Scan for the cell matching the given text and deliver its [x, y] coordinate at center. 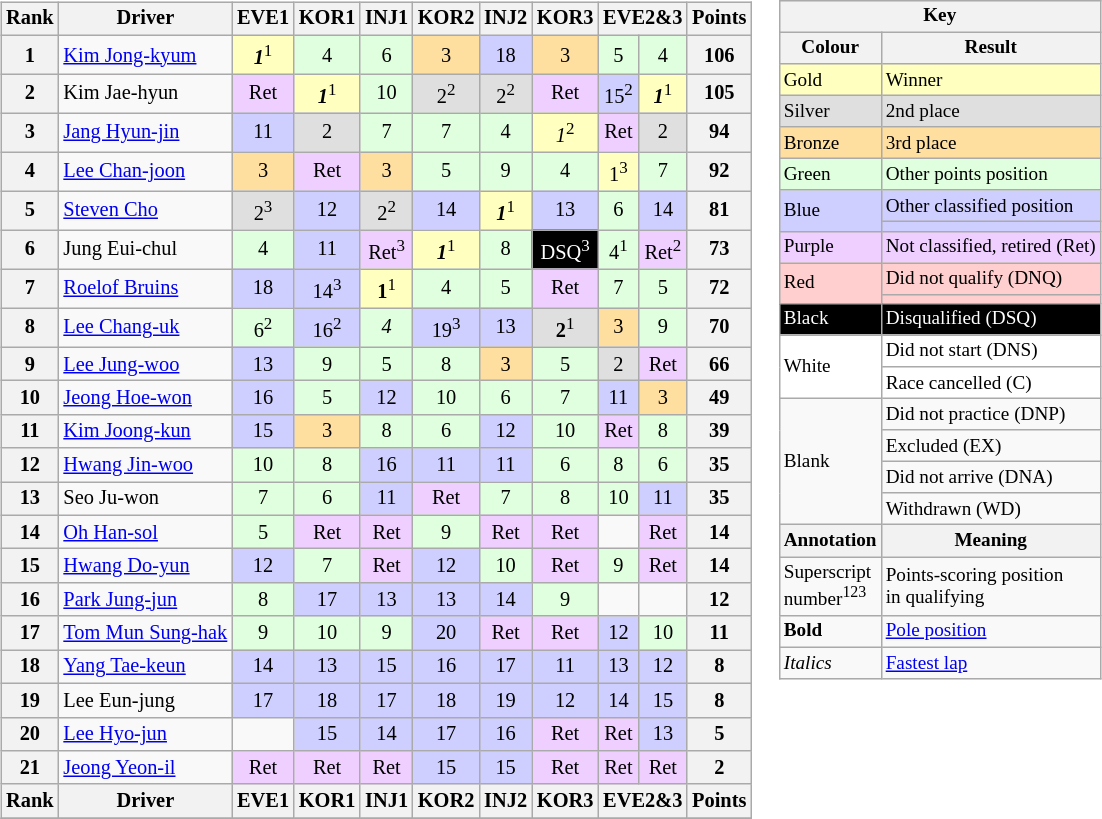
Withdrawn (WD) [990, 509]
Roelof Bruins [146, 288]
106 [719, 54]
Fastest lap [990, 663]
Did not start (DNS) [990, 351]
3rd place [990, 143]
Ret3 [386, 250]
1 [30, 54]
Red [830, 284]
Lee Chan-joon [146, 172]
Jeong Hoe-won [146, 398]
Jang Hyun-jin [146, 132]
Other classified position [990, 206]
49 [719, 398]
Did not arrive (DNA) [990, 478]
DSQ3 [565, 250]
Green [830, 175]
Jung Eui-chul [146, 250]
70 [719, 328]
Meaning [990, 541]
92 [719, 172]
81 [719, 210]
193 [446, 328]
23 [263, 210]
Winner [990, 80]
Not classified, retired (Ret) [990, 247]
Kim Jae-hyun [146, 94]
41 [618, 250]
72 [719, 288]
73 [719, 250]
Result [990, 48]
Points-scoring positionin qualifying [990, 586]
Did not qualify (DNQ) [990, 279]
Jeong Yeon-il [146, 768]
Purple [830, 247]
Black [830, 319]
Ret2 [664, 250]
Oh Han-sol [146, 532]
Disqualified (DSQ) [990, 319]
Blue [830, 210]
162 [327, 328]
Race cancelled (C) [990, 383]
62 [263, 328]
Annotation [830, 541]
Blank [830, 462]
Yang Tae-keun [146, 667]
66 [719, 364]
Hwang Do-yun [146, 566]
Kim Joong-kun [146, 431]
Bold [830, 632]
Park Jung-jun [146, 600]
Excluded (EX) [990, 446]
Did not practice (DNP) [990, 414]
Kim Jong-kyum [146, 54]
Steven Cho [146, 210]
Key [940, 16]
Hwang Jin-woo [146, 465]
Silver [830, 111]
Other points position [990, 175]
Lee Eun-jung [146, 700]
Colour [830, 48]
Seo Ju-won [146, 499]
143 [327, 288]
Lee Chang-uk [146, 328]
Superscriptnumber123 [830, 586]
Bronze [830, 143]
Lee Hyo-jun [146, 734]
2nd place [990, 111]
Italics [830, 663]
94 [719, 132]
152 [618, 94]
105 [719, 94]
Lee Jung-woo [146, 364]
White [830, 366]
Gold [830, 80]
Tom Mun Sung-hak [146, 633]
Pole position [990, 632]
39 [719, 431]
